Detect which cell encompasses the target text, then output its (X, Y) center coordinate. 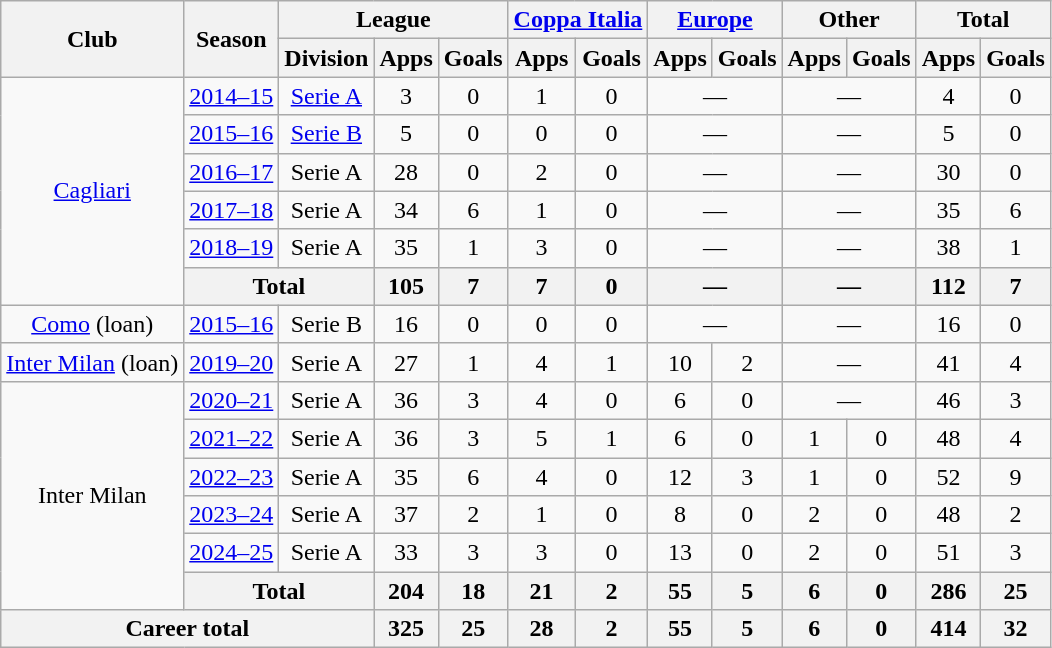
Club (92, 39)
2019–20 (232, 362)
38 (948, 248)
41 (948, 362)
Como (loan) (92, 324)
112 (948, 286)
Europe (715, 20)
34 (406, 210)
10 (680, 362)
105 (406, 286)
2020–21 (232, 400)
52 (948, 477)
Cagliari (92, 191)
2023–24 (232, 515)
21 (542, 591)
32 (1016, 629)
Inter Milan (92, 495)
37 (406, 515)
12 (680, 477)
Season (232, 39)
League (394, 20)
51 (948, 553)
27 (406, 362)
2014–15 (232, 96)
2018–19 (232, 248)
13 (680, 553)
30 (948, 172)
2021–22 (232, 438)
Inter Milan (loan) (92, 362)
325 (406, 629)
2022–23 (232, 477)
2016–17 (232, 172)
204 (406, 591)
46 (948, 400)
2024–25 (232, 553)
9 (1016, 477)
Coppa Italia (578, 20)
33 (406, 553)
2017–18 (232, 210)
Division (326, 58)
286 (948, 591)
8 (680, 515)
Career total (188, 629)
Other (849, 20)
414 (948, 629)
18 (473, 591)
